Output the (X, Y) coordinate of the center of the cell containing the given text.  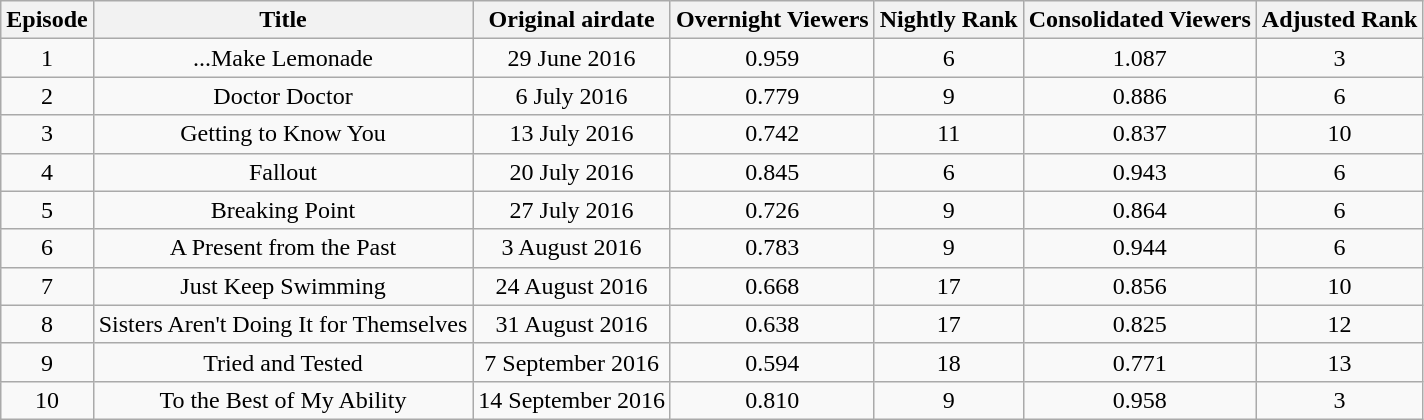
0.783 (772, 248)
11 (948, 134)
Consolidated Viewers (1140, 20)
13 July 2016 (572, 134)
Title (283, 20)
0.779 (772, 96)
0.959 (772, 58)
To the Best of My Ability (283, 400)
7 (47, 286)
0.638 (772, 324)
Tried and Tested (283, 362)
Fallout (283, 172)
1.087 (1140, 58)
4 (47, 172)
20 July 2016 (572, 172)
1 (47, 58)
Doctor Doctor (283, 96)
Sisters Aren't Doing It for Themselves (283, 324)
0.886 (1140, 96)
Just Keep Swimming (283, 286)
5 (47, 210)
A Present from the Past (283, 248)
0.825 (1140, 324)
Original airdate (572, 20)
0.594 (772, 362)
8 (47, 324)
14 September 2016 (572, 400)
13 (1339, 362)
0.742 (772, 134)
0.856 (1140, 286)
0.668 (772, 286)
0.837 (1140, 134)
18 (948, 362)
0.943 (1140, 172)
Breaking Point (283, 210)
0.726 (772, 210)
Episode (47, 20)
31 August 2016 (572, 324)
Adjusted Rank (1339, 20)
7 September 2016 (572, 362)
3 August 2016 (572, 248)
Getting to Know You (283, 134)
12 (1339, 324)
0.958 (1140, 400)
Overnight Viewers (772, 20)
6 July 2016 (572, 96)
0.845 (772, 172)
...Make Lemonade (283, 58)
2 (47, 96)
29 June 2016 (572, 58)
0.810 (772, 400)
Nightly Rank (948, 20)
0.944 (1140, 248)
0.771 (1140, 362)
27 July 2016 (572, 210)
0.864 (1140, 210)
24 August 2016 (572, 286)
